Locate the cell with the specified text and output its [X, Y] center coordinate. 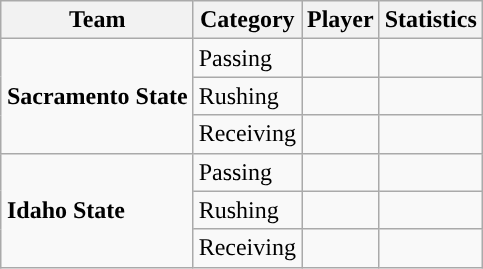
Idaho State [97, 210]
Sacramento State [97, 96]
Player [341, 20]
Category [247, 20]
Statistics [430, 20]
Team [97, 20]
